Locate the cell with the specified text and output its [X, Y] center coordinate. 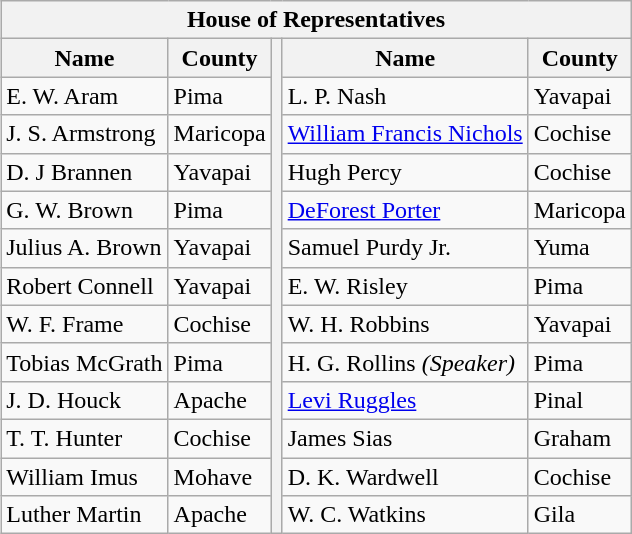
W. F. Frame [84, 324]
William Francis Nichols [405, 134]
J. S. Armstrong [84, 134]
J. D. Houck [84, 400]
Robert Connell [84, 286]
E. W. Aram [84, 96]
W. C. Watkins [405, 515]
Hugh Percy [405, 172]
L. P. Nash [405, 96]
Mohave [220, 477]
Luther Martin [84, 515]
William Imus [84, 477]
T. T. Hunter [84, 438]
Graham [580, 438]
D. J Brannen [84, 172]
E. W. Risley [405, 286]
Tobias McGrath [84, 362]
Yuma [580, 248]
Samuel Purdy Jr. [405, 248]
Pinal [580, 400]
James Sias [405, 438]
Gila [580, 515]
DeForest Porter [405, 210]
Levi Ruggles [405, 400]
D. K. Wardwell [405, 477]
W. H. Robbins [405, 324]
House of Representatives [316, 20]
G. W. Brown [84, 210]
Julius A. Brown [84, 248]
H. G. Rollins (Speaker) [405, 362]
